Return the [x, y] coordinate for the center point of the cell that contains the specified text.  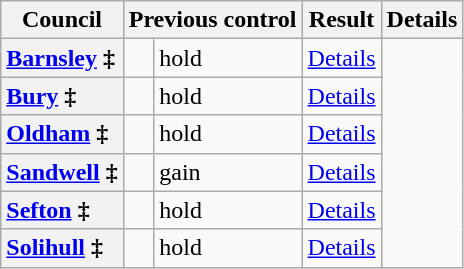
Bury ‡ [62, 96]
Barnsley ‡ [62, 58]
gain [228, 172]
Sandwell ‡ [62, 172]
Oldham ‡ [62, 134]
Result [342, 20]
Solihull ‡ [62, 248]
Council [62, 20]
Sefton ‡ [62, 210]
Previous control [212, 20]
